Provide the [X, Y] coordinate of the cell's center where the given text is located.  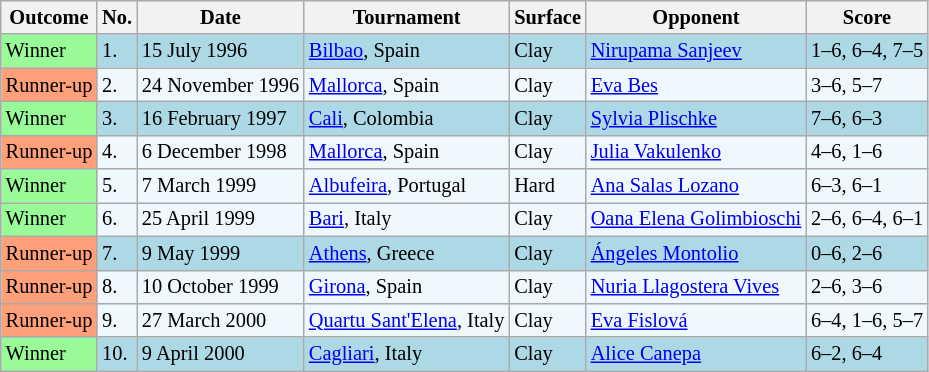
0–6, 2–6 [867, 253]
6–2, 6–4 [867, 354]
Surface [547, 17]
Eva Bes [696, 85]
6–3, 6–1 [867, 186]
2. [117, 85]
10. [117, 354]
Quartu Sant'Elena, Italy [406, 320]
24 November 1996 [220, 85]
Bilbao, Spain [406, 51]
6. [117, 219]
Tournament [406, 17]
Ana Salas Lozano [696, 186]
10 October 1999 [220, 287]
Athens, Greece [406, 253]
4–6, 1–6 [867, 152]
Cagliari, Italy [406, 354]
2–6, 6–4, 6–1 [867, 219]
No. [117, 17]
9. [117, 320]
7–6, 6–3 [867, 118]
7. [117, 253]
Nirupama Sanjeev [696, 51]
Hard [547, 186]
Girona, Spain [406, 287]
1–6, 6–4, 7–5 [867, 51]
Alice Canepa [696, 354]
Opponent [696, 17]
7 March 1999 [220, 186]
27 March 2000 [220, 320]
3–6, 5–7 [867, 85]
5. [117, 186]
4. [117, 152]
Julia Vakulenko [696, 152]
25 April 1999 [220, 219]
1. [117, 51]
Eva Fislová [696, 320]
Nuria Llagostera Vives [696, 287]
15 July 1996 [220, 51]
6 December 1998 [220, 152]
Sylvia Plischke [696, 118]
16 February 1997 [220, 118]
2–6, 3–6 [867, 287]
Ángeles Montolio [696, 253]
6–4, 1–6, 5–7 [867, 320]
Score [867, 17]
Oana Elena Golimbioschi [696, 219]
9 April 2000 [220, 354]
Date [220, 17]
Bari, Italy [406, 219]
8. [117, 287]
Cali, Colombia [406, 118]
9 May 1999 [220, 253]
Albufeira, Portugal [406, 186]
Outcome [49, 17]
3. [117, 118]
